Extract the (x, y) coordinate from the center of the cell holding the provided text.  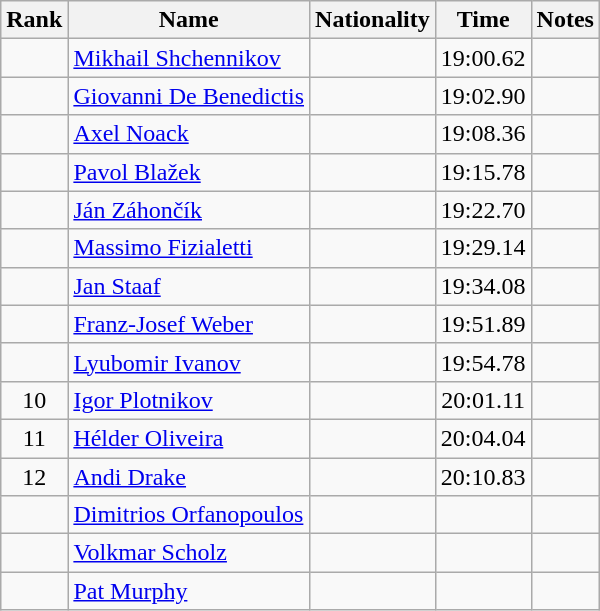
Name (189, 20)
20:01.11 (483, 400)
Dimitrios Orfanopoulos (189, 515)
19:02.90 (483, 96)
20:04.04 (483, 438)
19:00.62 (483, 58)
19:29.14 (483, 248)
Andi Drake (189, 477)
Hélder Oliveira (189, 438)
19:54.78 (483, 362)
19:08.36 (483, 134)
Franz-Josef Weber (189, 324)
Lyubomir Ivanov (189, 362)
19:51.89 (483, 324)
Ján Záhončík (189, 210)
19:22.70 (483, 210)
Volkmar Scholz (189, 553)
Mikhail Shchennikov (189, 58)
Massimo Fizialetti (189, 248)
19:15.78 (483, 172)
19:34.08 (483, 286)
Axel Noack (189, 134)
Pavol Blažek (189, 172)
10 (34, 400)
20:10.83 (483, 477)
Notes (565, 20)
Jan Staaf (189, 286)
Igor Plotnikov (189, 400)
Nationality (373, 20)
Giovanni De Benedictis (189, 96)
11 (34, 438)
Pat Murphy (189, 591)
Rank (34, 20)
12 (34, 477)
Time (483, 20)
